Determine the [x, y] coordinate at the center of the cell enclosing the given text.  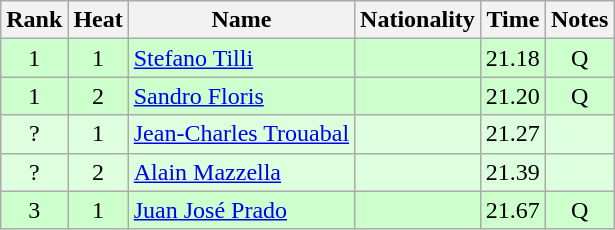
Nationality [418, 20]
21.18 [512, 58]
21.67 [512, 210]
21.20 [512, 96]
Name [241, 20]
Time [512, 20]
Notes [579, 20]
Juan José Prado [241, 210]
Jean-Charles Trouabal [241, 134]
21.39 [512, 172]
3 [34, 210]
Alain Mazzella [241, 172]
21.27 [512, 134]
Stefano Tilli [241, 58]
Sandro Floris [241, 96]
Heat [98, 20]
Rank [34, 20]
